Scan for the cell matching the given text and deliver its [x, y] coordinate at center. 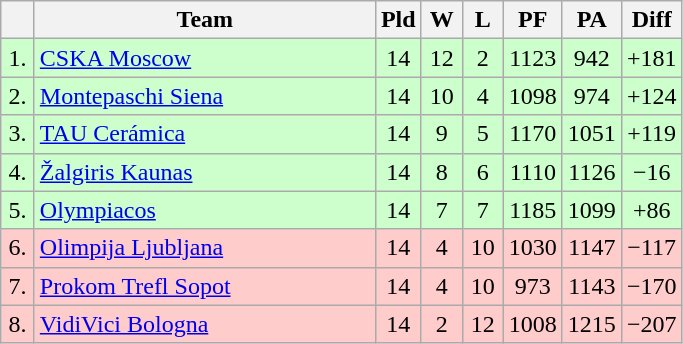
Olympiacos [204, 210]
1051 [592, 134]
4. [18, 172]
6. [18, 248]
973 [532, 286]
−207 [652, 324]
8. [18, 324]
1. [18, 58]
1008 [532, 324]
1147 [592, 248]
6 [482, 172]
1170 [532, 134]
5. [18, 210]
5 [482, 134]
1110 [532, 172]
1030 [532, 248]
−16 [652, 172]
8 [442, 172]
Team [204, 20]
2. [18, 96]
+86 [652, 210]
7. [18, 286]
Olimpija Ljubljana [204, 248]
1143 [592, 286]
Diff [652, 20]
TAU Cerámica [204, 134]
−117 [652, 248]
W [442, 20]
CSKA Moscow [204, 58]
1126 [592, 172]
−170 [652, 286]
942 [592, 58]
PA [592, 20]
PF [532, 20]
1185 [532, 210]
+181 [652, 58]
Pld [398, 20]
3. [18, 134]
1123 [532, 58]
Žalgiris Kaunas [204, 172]
L [482, 20]
1099 [592, 210]
Montepaschi Siena [204, 96]
974 [592, 96]
+119 [652, 134]
Prokom Trefl Sopot [204, 286]
1215 [592, 324]
+124 [652, 96]
9 [442, 134]
1098 [532, 96]
VidiVici Bologna [204, 324]
